Provide the [x, y] coordinate of the cell's center where the given text is located.  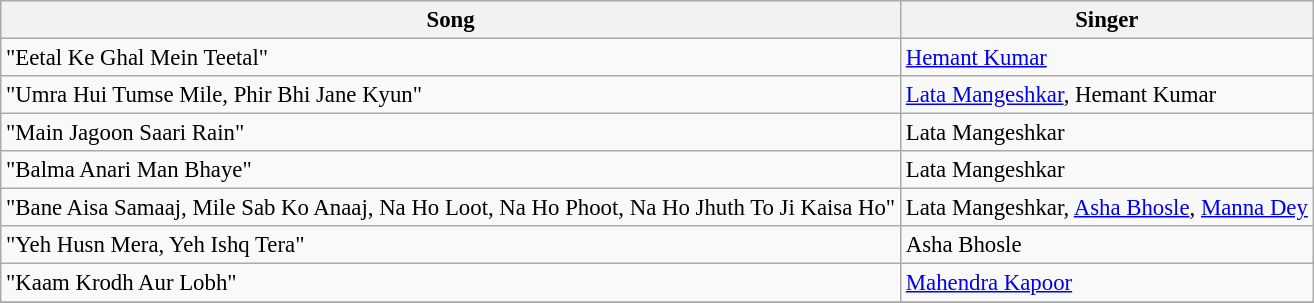
Hemant Kumar [1106, 58]
Lata Mangeshkar, Hemant Kumar [1106, 95]
"Bane Aisa Samaaj, Mile Sab Ko Anaaj, Na Ho Loot, Na Ho Phoot, Na Ho Jhuth To Ji Kaisa Ho" [451, 208]
"Kaam Krodh Aur Lobh" [451, 283]
Asha Bhosle [1106, 245]
"Main Jagoon Saari Rain" [451, 133]
Singer [1106, 20]
"Eetal Ke Ghal Mein Teetal" [451, 58]
Song [451, 20]
"Balma Anari Man Bhaye" [451, 170]
Lata Mangeshkar, Asha Bhosle, Manna Dey [1106, 208]
"Yeh Husn Mera, Yeh Ishq Tera" [451, 245]
"Umra Hui Tumse Mile, Phir Bhi Jane Kyun" [451, 95]
Mahendra Kapoor [1106, 283]
